Locate the cell with the specified text and output its [x, y] center coordinate. 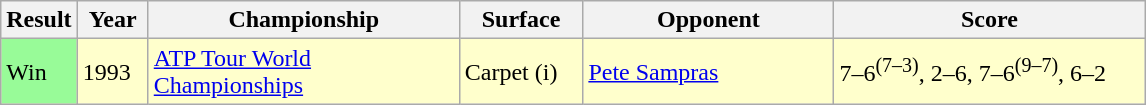
Year [112, 20]
Carpet (i) [521, 72]
Championship [304, 20]
Surface [521, 20]
7–6(7–3), 2–6, 7–6(9–7), 6–2 [990, 72]
ATP Tour World Championships [304, 72]
Pete Sampras [708, 72]
Score [990, 20]
Opponent [708, 20]
1993 [112, 72]
Result [39, 20]
Win [39, 72]
